Provide the (x, y) coordinate of the cell's center where the given text is located.  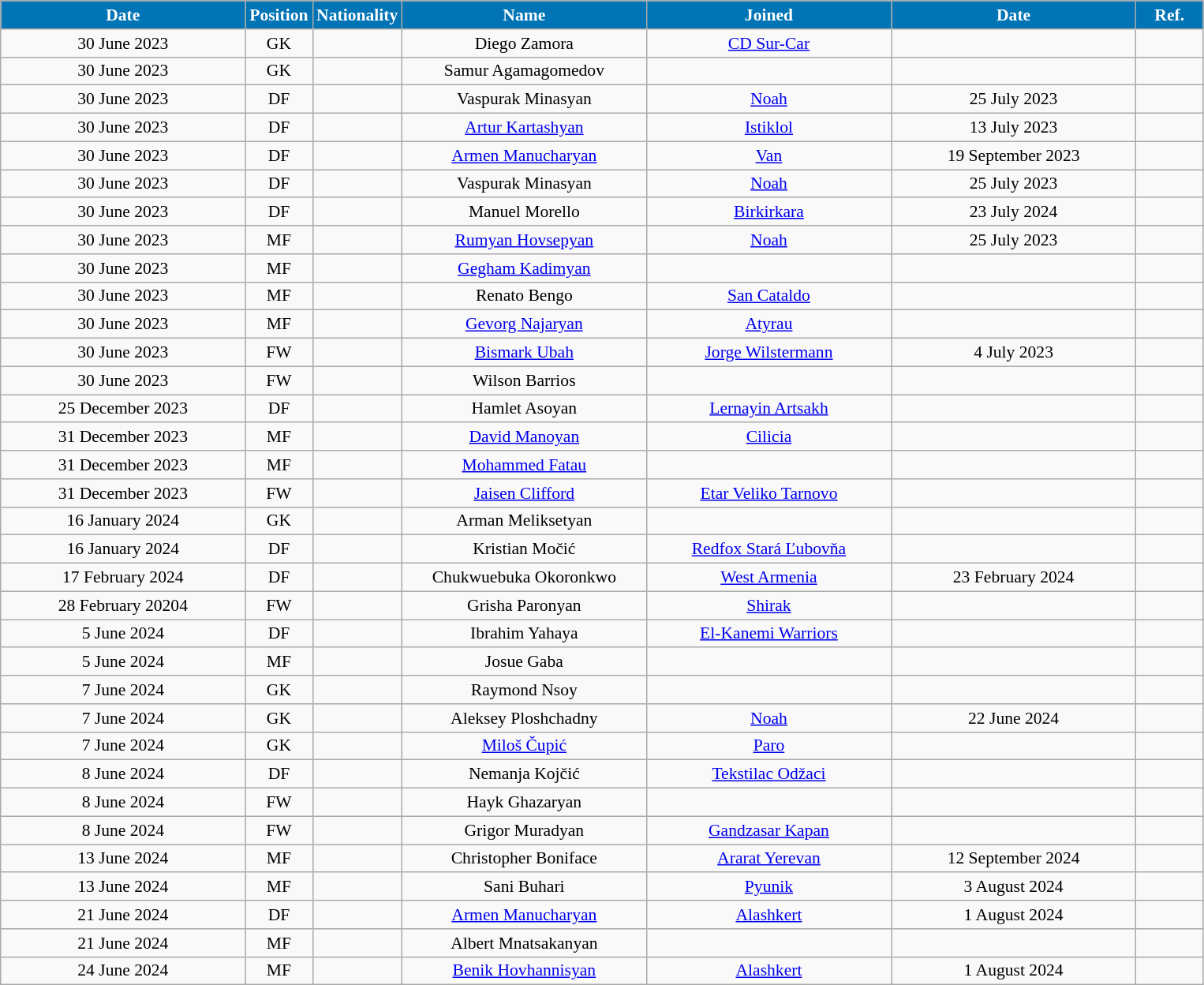
El-Kanemi Warriors (768, 634)
Cilicia (768, 437)
Mohammed Fatau (524, 465)
Hayk Ghazaryan (524, 803)
4 July 2023 (1014, 353)
Shirak (768, 605)
Tekstilac Odžaci (768, 774)
Rumyan Hovsepyan (524, 240)
Etar Veliko Tarnovo (768, 493)
Jaisen Clifford (524, 493)
Benik Hovhannisyan (524, 971)
Van (768, 155)
13 July 2023 (1014, 128)
Gandzasar Kapan (768, 830)
Miloš Čupić (524, 746)
David Manoyan (524, 437)
Samur Agamagomedov (524, 71)
Istiklol (768, 128)
Lernayin Artsakh (768, 409)
Ibrahim Yahaya (524, 634)
West Armenia (768, 578)
Diego Zamora (524, 43)
CD Sur-Car (768, 43)
Grigor Muradyan (524, 830)
Wilson Barrios (524, 380)
23 July 2024 (1014, 212)
Sani Buhari (524, 887)
Ararat Yerevan (768, 859)
Birkirkara (768, 212)
12 September 2024 (1014, 859)
23 February 2024 (1014, 578)
San Cataldo (768, 296)
22 June 2024 (1014, 718)
Pyunik (768, 887)
Gevorg Najaryan (524, 324)
Chukwuebuka Okoronkwo (524, 578)
Hamlet Asoyan (524, 409)
24 June 2024 (123, 971)
Christopher Boniface (524, 859)
19 September 2023 (1014, 155)
Albert Mnatsakanyan (524, 943)
3 August 2024 (1014, 887)
Jorge Wilstermann (768, 353)
Gegham Kadimyan (524, 268)
Grisha Paronyan (524, 605)
Bismark Ubah (524, 353)
Name (524, 15)
17 February 2024 (123, 578)
Raymond Nsoy (524, 690)
Renato Bengo (524, 296)
Atyrau (768, 324)
Nemanja Kojčić (524, 774)
Arman Meliksetyan (524, 521)
Josue Gaba (524, 662)
Paro (768, 746)
Nationality (357, 15)
Aleksey Ploshchadny (524, 718)
Position (279, 15)
Manuel Morello (524, 212)
28 February 20204 (123, 605)
Joined (768, 15)
Redfox Stará Ľubovňa (768, 549)
Artur Kartashyan (524, 128)
25 December 2023 (123, 409)
Kristian Močić (524, 549)
Ref. (1169, 15)
